Determine the [X, Y] coordinate at the center of the cell enclosing the given text.  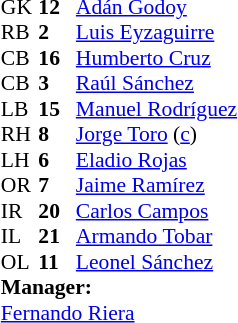
OL [20, 262]
15 [57, 109]
Raúl Sánchez [156, 83]
LB [20, 109]
20 [57, 211]
Leonel Sánchez [156, 262]
Manager: [119, 287]
8 [57, 135]
OR [20, 185]
2 [57, 33]
Humberto Cruz [156, 58]
Luis Eyzaguirre [156, 33]
3 [57, 83]
Armando Tobar [156, 237]
16 [57, 58]
RB [20, 33]
Carlos Campos [156, 211]
RH [20, 135]
Jorge Toro (c) [156, 135]
IR [20, 211]
Manuel Rodríguez [156, 109]
Jaime Ramírez [156, 185]
IL [20, 237]
21 [57, 237]
6 [57, 160]
7 [57, 185]
Eladio Rojas [156, 160]
LH [20, 160]
11 [57, 262]
